Search for the cell housing the specified text and yield its (x, y) center coordinate. 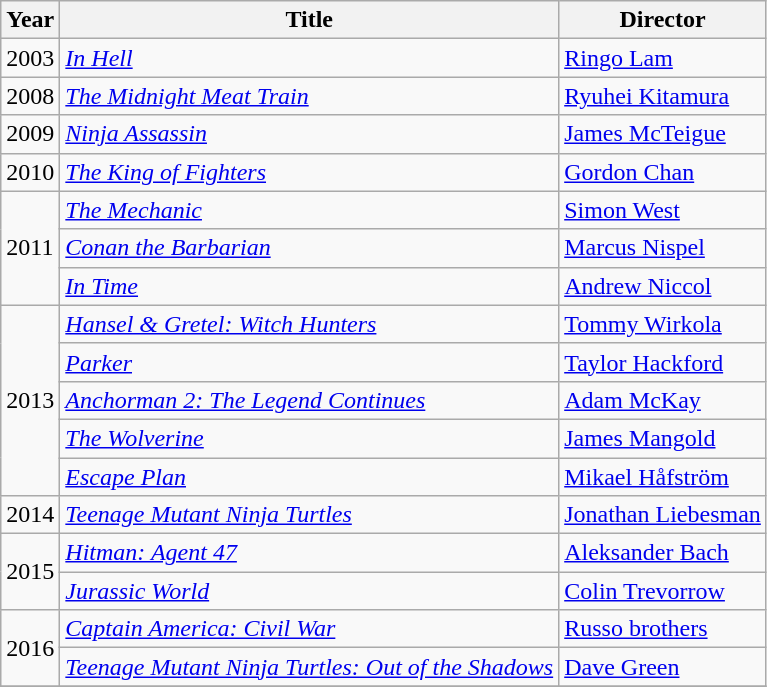
Mikael Håfström (663, 477)
Marcus Nispel (663, 248)
2013 (30, 400)
The King of Fighters (310, 172)
Colin Trevorrow (663, 591)
Aleksander Bach (663, 553)
Ryuhei Kitamura (663, 96)
Ninja Assassin (310, 134)
Hansel & Gretel: Witch Hunters (310, 324)
In Time (310, 286)
James Mangold (663, 438)
Taylor Hackford (663, 362)
Captain America: Civil War (310, 629)
2014 (30, 515)
Title (310, 20)
Escape Plan (310, 477)
James McTeigue (663, 134)
Tommy Wirkola (663, 324)
2009 (30, 134)
Jurassic World (310, 591)
Jonathan Liebesman (663, 515)
Adam McKay (663, 400)
Andrew Niccol (663, 286)
2003 (30, 58)
Year (30, 20)
The Wolverine (310, 438)
Ringo Lam (663, 58)
Russo brothers (663, 629)
2016 (30, 648)
Director (663, 20)
2011 (30, 248)
2010 (30, 172)
Teenage Mutant Ninja Turtles: Out of the Shadows (310, 667)
Teenage Mutant Ninja Turtles (310, 515)
Hitman: Agent 47 (310, 553)
Dave Green (663, 667)
Anchorman 2: The Legend Continues (310, 400)
The Midnight Meat Train (310, 96)
2015 (30, 572)
Gordon Chan (663, 172)
The Mechanic (310, 210)
Simon West (663, 210)
Parker (310, 362)
In Hell (310, 58)
Conan the Barbarian (310, 248)
2008 (30, 96)
